Extract the [x, y] coordinate from the center of the cell holding the provided text.  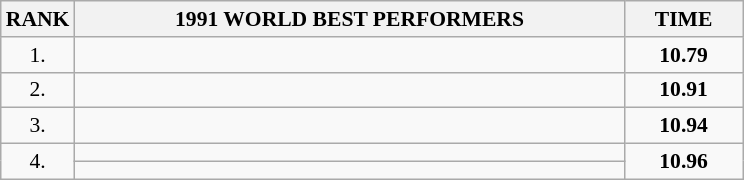
10.91 [684, 90]
4. [38, 162]
10.96 [684, 162]
RANK [38, 19]
10.94 [684, 126]
TIME [684, 19]
1. [38, 55]
3. [38, 126]
2. [38, 90]
10.79 [684, 55]
1991 WORLD BEST PERFORMERS [349, 19]
